Output the (X, Y) coordinate of the center of the cell containing the given text.  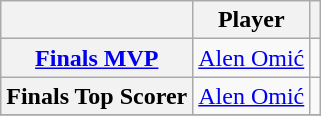
Player (252, 20)
Finals Top Scorer (97, 96)
Finals MVP (97, 58)
